Provide the (x, y) coordinate of the cell's center where the given text is located.  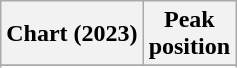
Chart (2023) (72, 34)
Peakposition (189, 34)
